Locate the cell with the specified text and output its [X, Y] center coordinate. 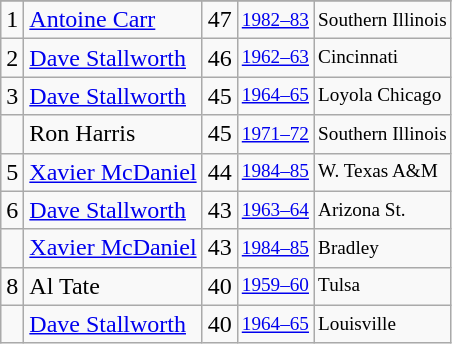
1963–64 [275, 210]
1962–63 [275, 58]
1971–72 [275, 134]
47 [220, 20]
1 [12, 20]
2 [12, 58]
Tulsa [383, 286]
Ron Harris [113, 134]
6 [12, 210]
1959–60 [275, 286]
Loyola Chicago [383, 96]
Arizona St. [383, 210]
Louisville [383, 324]
44 [220, 172]
3 [12, 96]
Bradley [383, 248]
Antoine Carr [113, 20]
Al Tate [113, 286]
46 [220, 58]
Cincinnati [383, 58]
8 [12, 286]
1982–83 [275, 20]
W. Texas A&M [383, 172]
5 [12, 172]
